Extract the [x, y] coordinate from the center of the cell holding the provided text.  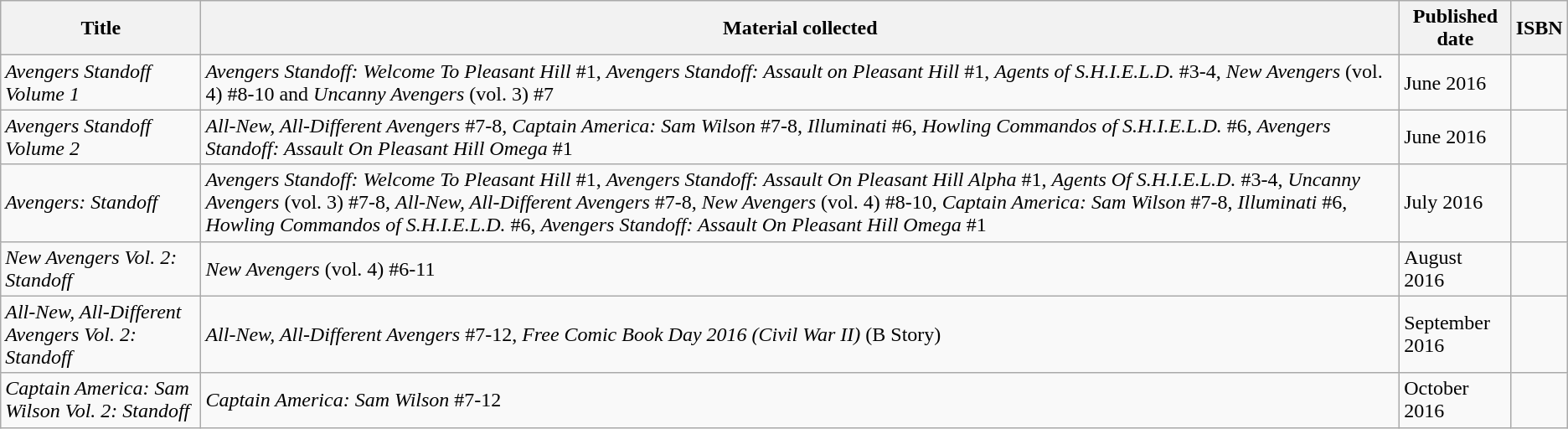
Avengers: Standoff [101, 203]
All-New, All-Different Avengers Vol. 2: Standoff [101, 334]
New Avengers Vol. 2: Standoff [101, 268]
September 2016 [1456, 334]
October 2016 [1456, 401]
Captain America: Sam Wilson #7-12 [801, 401]
All-New, All-Different Avengers #7-12, Free Comic Book Day 2016 (Civil War II) (B Story) [801, 334]
ISBN [1540, 28]
July 2016 [1456, 203]
Captain America: Sam Wilson Vol. 2: Standoff [101, 401]
Published date [1456, 28]
Title [101, 28]
August 2016 [1456, 268]
Avengers Standoff Volume 2 [101, 137]
New Avengers (vol. 4) #6-11 [801, 268]
Avengers Standoff Volume 1 [101, 82]
Material collected [801, 28]
